Extract the (X, Y) coordinate from the center of the cell holding the provided text.  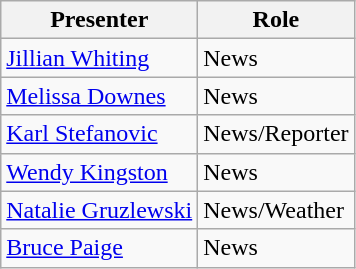
Jillian Whiting (100, 58)
Karl Stefanovic (100, 134)
Role (276, 20)
News/Weather (276, 210)
Bruce Paige (100, 248)
Natalie Gruzlewski (100, 210)
Melissa Downes (100, 96)
News/Reporter (276, 134)
Presenter (100, 20)
Wendy Kingston (100, 172)
